Find where the given text appears and provide that cell's center as (X, Y) coordinate. 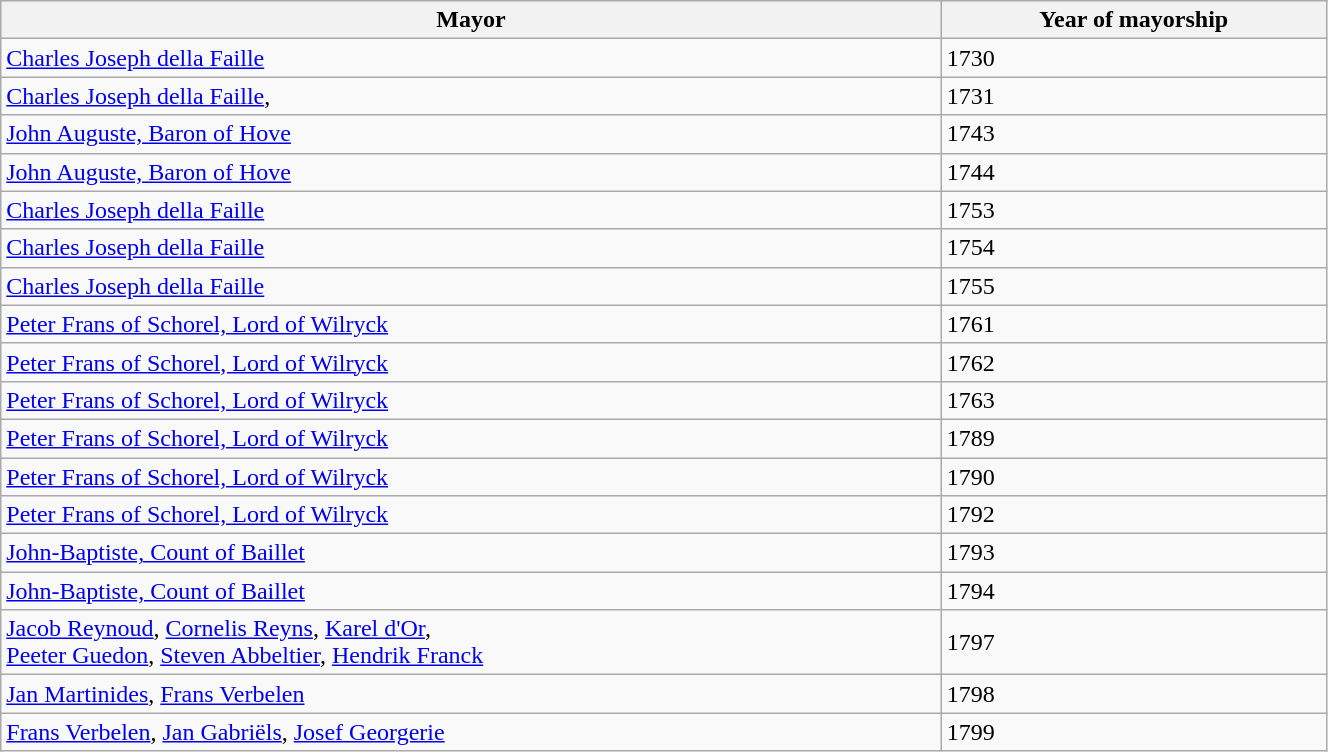
1792 (1134, 515)
1763 (1134, 400)
1744 (1134, 172)
Charles Joseph della Faille, (471, 96)
1753 (1134, 210)
1790 (1134, 477)
1794 (1134, 591)
1789 (1134, 438)
1754 (1134, 248)
1731 (1134, 96)
1755 (1134, 286)
Frans Verbelen, Jan Gabriëls, Josef Georgerie (471, 732)
Jan Martinides, Frans Verbelen (471, 694)
1761 (1134, 324)
1798 (1134, 694)
1730 (1134, 58)
Mayor (471, 20)
1797 (1134, 642)
1793 (1134, 553)
1762 (1134, 362)
Year of mayorship (1134, 20)
1799 (1134, 732)
1743 (1134, 134)
Jacob Reynoud, Cornelis Reyns, Karel d'Or,Peeter Guedon, Steven Abbeltier, Hendrik Franck (471, 642)
